Determine the [x, y] coordinate at the center of the cell enclosing the given text.  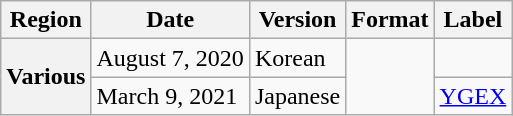
Version [297, 20]
Region [46, 20]
Date [170, 20]
Korean [297, 58]
August 7, 2020 [170, 58]
Various [46, 77]
Label [473, 20]
YGEX [473, 96]
March 9, 2021 [170, 96]
Format [390, 20]
Japanese [297, 96]
